For the text-containing cell, return its midpoint in (X, Y) coordinate format. 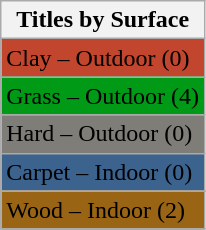
Hard – Outdoor (0) (103, 134)
Wood – Indoor (2) (103, 210)
Titles by Surface (103, 20)
Grass – Outdoor (4) (103, 96)
Clay – Outdoor (0) (103, 58)
Carpet – Indoor (0) (103, 172)
